Search for the cell housing the specified text and yield its [X, Y] center coordinate. 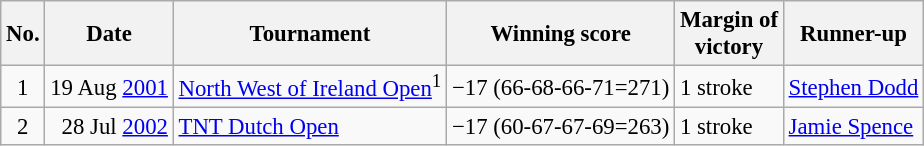
2 [23, 127]
Date [109, 34]
Jamie Spence [853, 127]
28 Jul 2002 [109, 127]
Runner-up [853, 34]
Winning score [561, 34]
Tournament [310, 34]
19 Aug 2001 [109, 87]
No. [23, 34]
North West of Ireland Open1 [310, 87]
−17 (66-68-66-71=271) [561, 87]
−17 (60-67-67-69=263) [561, 127]
1 [23, 87]
Margin ofvictory [730, 34]
Stephen Dodd [853, 87]
TNT Dutch Open [310, 127]
